Capture the cell that displays the provided text and extract its [x, y] central coordinate. 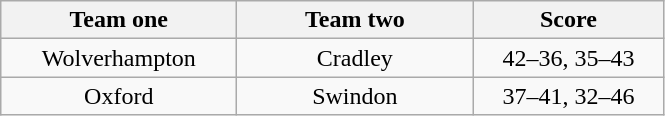
Team one [119, 20]
Score [568, 20]
Oxford [119, 96]
Cradley [355, 58]
42–36, 35–43 [568, 58]
Wolverhampton [119, 58]
Swindon [355, 96]
37–41, 32–46 [568, 96]
Team two [355, 20]
